Locate the cell with the specified text and output its (X, Y) center coordinate. 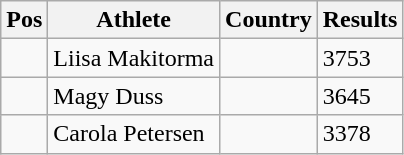
Results (360, 20)
Athlete (134, 20)
3645 (360, 96)
Carola Petersen (134, 134)
Pos (24, 20)
Liisa Makitorma (134, 58)
3753 (360, 58)
Country (269, 20)
3378 (360, 134)
Magy Duss (134, 96)
